Scan for the cell matching the given text and deliver its [X, Y] coordinate at center. 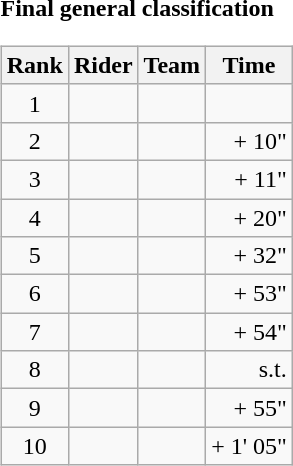
s.t. [250, 370]
+ 10" [250, 141]
7 [34, 332]
+ 53" [250, 294]
6 [34, 294]
9 [34, 408]
Team [172, 65]
8 [34, 370]
+ 55" [250, 408]
+ 20" [250, 217]
4 [34, 217]
+ 54" [250, 332]
Rank [34, 65]
Rider [103, 65]
3 [34, 179]
10 [34, 446]
5 [34, 256]
+ 32" [250, 256]
2 [34, 141]
+ 11" [250, 179]
+ 1' 05" [250, 446]
1 [34, 103]
Time [250, 65]
